Identify which cell holds the provided text, then report its [x, y] central coordinate. 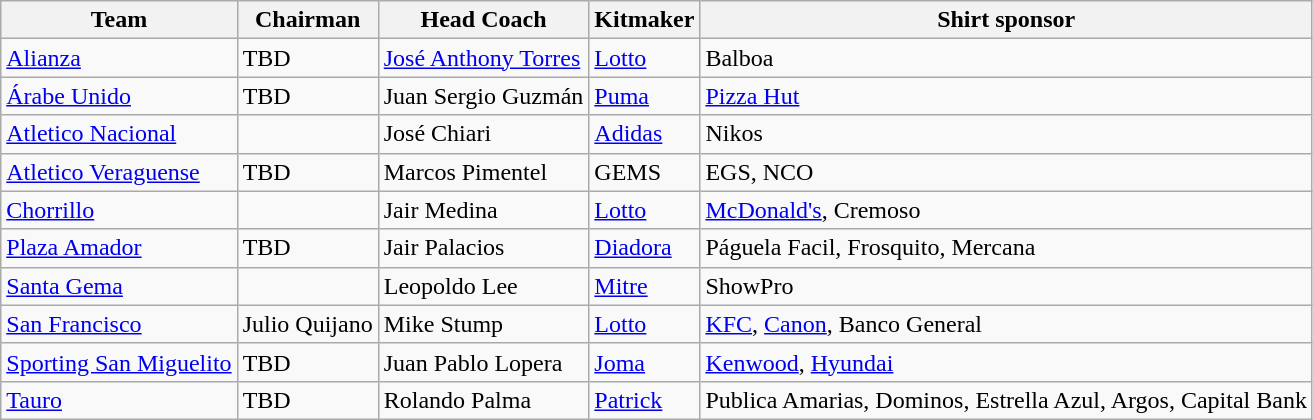
José Chiari [484, 134]
Leopoldo Lee [484, 286]
Santa Gema [119, 286]
Pizza Hut [1006, 96]
Rolando Palma [484, 400]
Kitmaker [644, 20]
Jair Medina [484, 210]
Shirt sponsor [1006, 20]
Head Coach [484, 20]
Chorrillo [119, 210]
Publica Amarias, Dominos, Estrella Azul, Argos, Capital Bank [1006, 400]
Chairman [308, 20]
Patrick [644, 400]
Árabe Unido [119, 96]
Joma [644, 362]
Kenwood, Hyundai [1006, 362]
Diadora [644, 248]
Atletico Veraguense [119, 172]
San Francisco [119, 324]
Juan Sergio Guzmán [484, 96]
Nikos [1006, 134]
Plaza Amador [119, 248]
Juan Pablo Lopera [484, 362]
Team [119, 20]
Jair Palacios [484, 248]
José Anthony Torres [484, 58]
KFC, Canon, Banco General [1006, 324]
ShowPro [1006, 286]
EGS, NCO [1006, 172]
Sporting San Miguelito [119, 362]
Balboa [1006, 58]
Tauro [119, 400]
Marcos Pimentel [484, 172]
Adidas [644, 134]
Atletico Nacional [119, 134]
Páguela Facil, Frosquito, Mercana [1006, 248]
Mike Stump [484, 324]
Mitre [644, 286]
Alianza [119, 58]
Julio Quijano [308, 324]
GEMS [644, 172]
Puma [644, 96]
McDonald's, Cremoso [1006, 210]
